Return [x, y] of the center of cell containing provided text 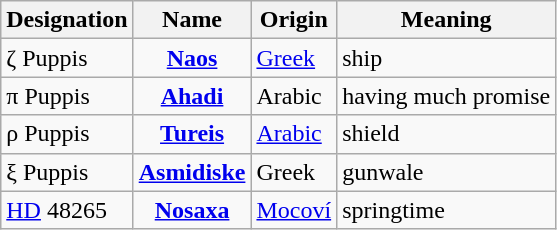
HD 48265 [67, 210]
Tureis [192, 134]
Mocoví [294, 210]
Nosaxa [192, 210]
ξ Puppis [67, 172]
Meaning [446, 20]
Ahadi [192, 96]
shield [446, 134]
ζ Puppis [67, 58]
gunwale [446, 172]
Name [192, 20]
having much promise [446, 96]
Origin [294, 20]
ship [446, 58]
π Puppis [67, 96]
Designation [67, 20]
ρ Puppis [67, 134]
Asmidiske [192, 172]
springtime [446, 210]
Naos [192, 58]
